Output the [X, Y] coordinate of the center of the cell containing the given text.  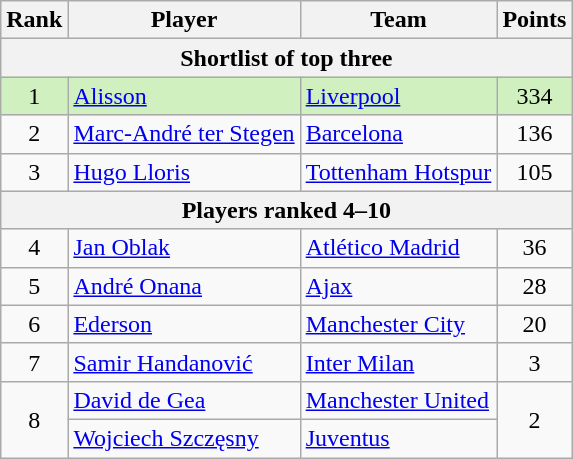
8 [34, 419]
Juventus [398, 438]
Rank [34, 20]
David de Gea [184, 400]
5 [34, 286]
4 [34, 248]
Samir Handanović [184, 362]
Inter Milan [398, 362]
Ederson [184, 324]
Marc-André ter Stegen [184, 134]
Alisson [184, 96]
Manchester United [398, 400]
6 [34, 324]
7 [34, 362]
20 [534, 324]
28 [534, 286]
Tottenham Hotspur [398, 172]
Players ranked 4–10 [286, 210]
Barcelona [398, 134]
Ajax [398, 286]
Hugo Lloris [184, 172]
Manchester City [398, 324]
334 [534, 96]
Shortlist of top three [286, 58]
Jan Oblak [184, 248]
Liverpool [398, 96]
Points [534, 20]
Player [184, 20]
1 [34, 96]
36 [534, 248]
136 [534, 134]
André Onana [184, 286]
Team [398, 20]
Wojciech Szczęsny [184, 438]
Atlético Madrid [398, 248]
105 [534, 172]
